Output the [x, y] coordinate of the center of the cell containing the given text.  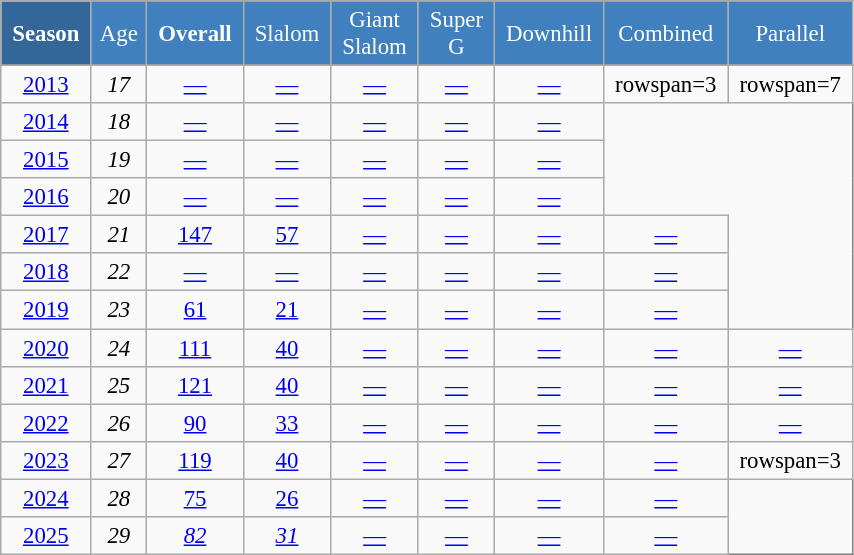
31 [287, 536]
Super G [456, 34]
121 [195, 385]
33 [287, 423]
61 [195, 310]
17 [119, 85]
Season [46, 34]
2018 [46, 273]
75 [195, 498]
18 [119, 122]
27 [119, 460]
2025 [46, 536]
2019 [46, 310]
111 [195, 348]
Parallel [790, 34]
23 [119, 310]
2024 [46, 498]
25 [119, 385]
20 [119, 197]
Combined [666, 34]
2013 [46, 85]
28 [119, 498]
2015 [46, 160]
Overall [195, 34]
Slalom [287, 34]
90 [195, 423]
2021 [46, 385]
24 [119, 348]
22 [119, 273]
Downhill [548, 34]
2020 [46, 348]
GiantSlalom [375, 34]
2023 [46, 460]
2016 [46, 197]
2022 [46, 423]
rowspan=7 [790, 85]
29 [119, 536]
119 [195, 460]
57 [287, 235]
Age [119, 34]
2017 [46, 235]
82 [195, 536]
2014 [46, 122]
19 [119, 160]
147 [195, 235]
